Provide the (x, y) coordinate of the cell's center where the given text is located.  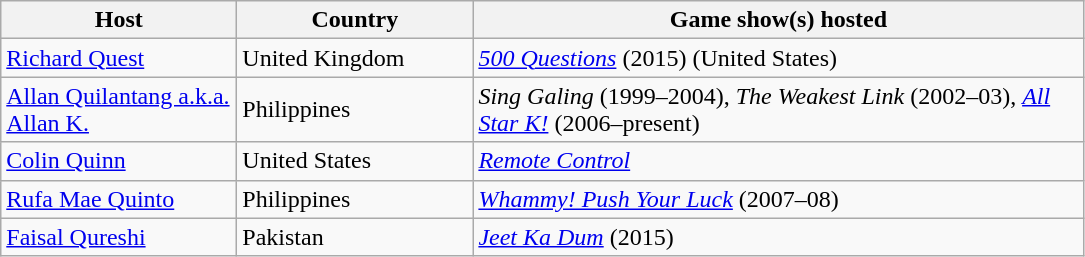
Faisal Qureshi (119, 237)
Pakistan (355, 237)
Whammy! Push Your Luck (2007–08) (778, 199)
500 Questions (2015) (United States) (778, 58)
Allan Quilantang a.k.a. Allan K. (119, 110)
Jeet Ka Dum (2015) (778, 237)
Sing Galing (1999–2004), The Weakest Link (2002–03), All Star K! (2006–present) (778, 110)
Colin Quinn (119, 161)
Richard Quest (119, 58)
United Kingdom (355, 58)
Game show(s) hosted (778, 20)
Country (355, 20)
United States (355, 161)
Rufa Mae Quinto (119, 199)
Remote Control (778, 161)
Host (119, 20)
